Find where the given text appears and provide that cell's center as [X, Y] coordinate. 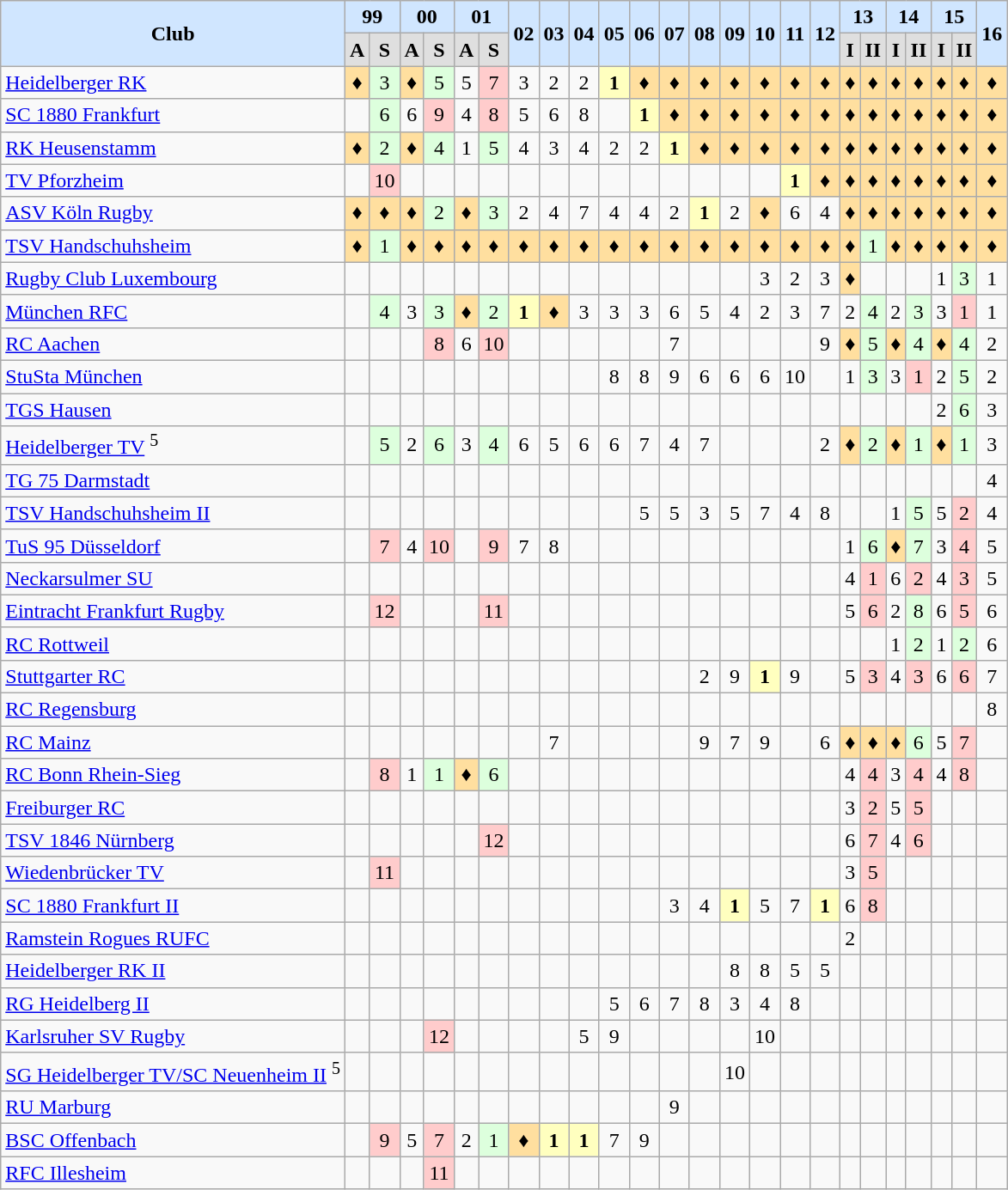
RG Heidelberg II [174, 1004]
TSV Handschuhsheim II [174, 513]
15 [954, 17]
Rugby Club Luxembourg [174, 278]
TSV 1846 Nürnberg [174, 840]
RC Aachen [174, 344]
ASV Köln Rugby [174, 213]
13 [863, 17]
RFC Illesheim [174, 1173]
16 [992, 34]
99 [373, 17]
Wiedenbrücker TV [174, 873]
SC 1880 Frankfurt II [174, 906]
RC Regensburg [174, 710]
Heidelberger TV 5 [174, 445]
RC Bonn Rhein-Sieg [174, 775]
SC 1880 Frankfurt [174, 115]
03 [553, 34]
Heidelberger RK [174, 82]
BSC Offenbach [174, 1140]
RK Heusenstamm [174, 148]
08 [705, 34]
Neckarsulmer SU [174, 578]
09 [734, 34]
TG 75 Darmstadt [174, 480]
Club [174, 34]
02 [524, 34]
Heidelberger RK II [174, 971]
RC Rottweil [174, 644]
RU Marburg [174, 1108]
Ramstein Rogues RUFC [174, 938]
TGS Hausen [174, 410]
04 [584, 34]
RC Mainz [174, 742]
Karlsruher SV Rugby [174, 1036]
TuS 95 Düsseldorf [174, 546]
00 [426, 17]
StuSta München [174, 376]
06 [645, 34]
München RFC [174, 311]
14 [909, 17]
05 [614, 34]
TV Pforzheim [174, 180]
01 [481, 17]
07 [674, 34]
Eintracht Frankfurt Rugby [174, 611]
TSV Handschuhsheim [174, 246]
Freiburger RC [174, 808]
SG Heidelberger TV/SC Neuenheim II 5 [174, 1072]
Stuttgarter RC [174, 676]
